Search for the cell housing the specified text and yield its [X, Y] center coordinate. 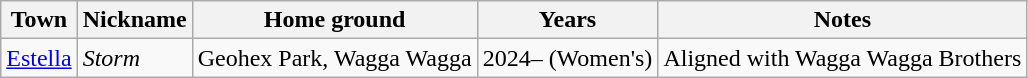
Nickname [134, 20]
Notes [842, 20]
Town [39, 20]
Geohex Park, Wagga Wagga [334, 58]
Storm [134, 58]
Years [568, 20]
2024– (Women's) [568, 58]
Estella [39, 58]
Aligned with Wagga Wagga Brothers [842, 58]
Home ground [334, 20]
